Identify which cell holds the provided text, then report its [x, y] central coordinate. 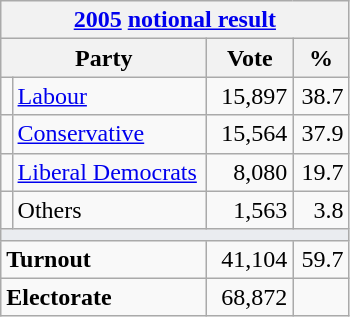
Vote [250, 58]
19.7 [321, 172]
59.7 [321, 259]
Labour [110, 96]
Electorate [104, 297]
2005 notional result [175, 20]
37.9 [321, 134]
Party [104, 58]
15,564 [250, 134]
8,080 [250, 172]
38.7 [321, 96]
Turnout [104, 259]
3.8 [321, 210]
68,872 [250, 297]
Others [110, 210]
41,104 [250, 259]
Conservative [110, 134]
% [321, 58]
1,563 [250, 210]
15,897 [250, 96]
Liberal Democrats [110, 172]
